Scan for the cell matching the given text and deliver its (X, Y) coordinate at center. 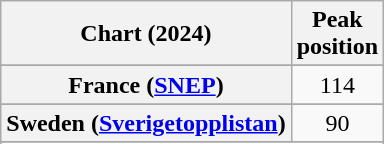
114 (337, 85)
Sweden (Sverigetopplistan) (146, 123)
90 (337, 123)
Chart (2024) (146, 34)
Peakposition (337, 34)
France (SNEP) (146, 85)
